Determine the (x, y) coordinate at the center of the cell enclosing the given text.  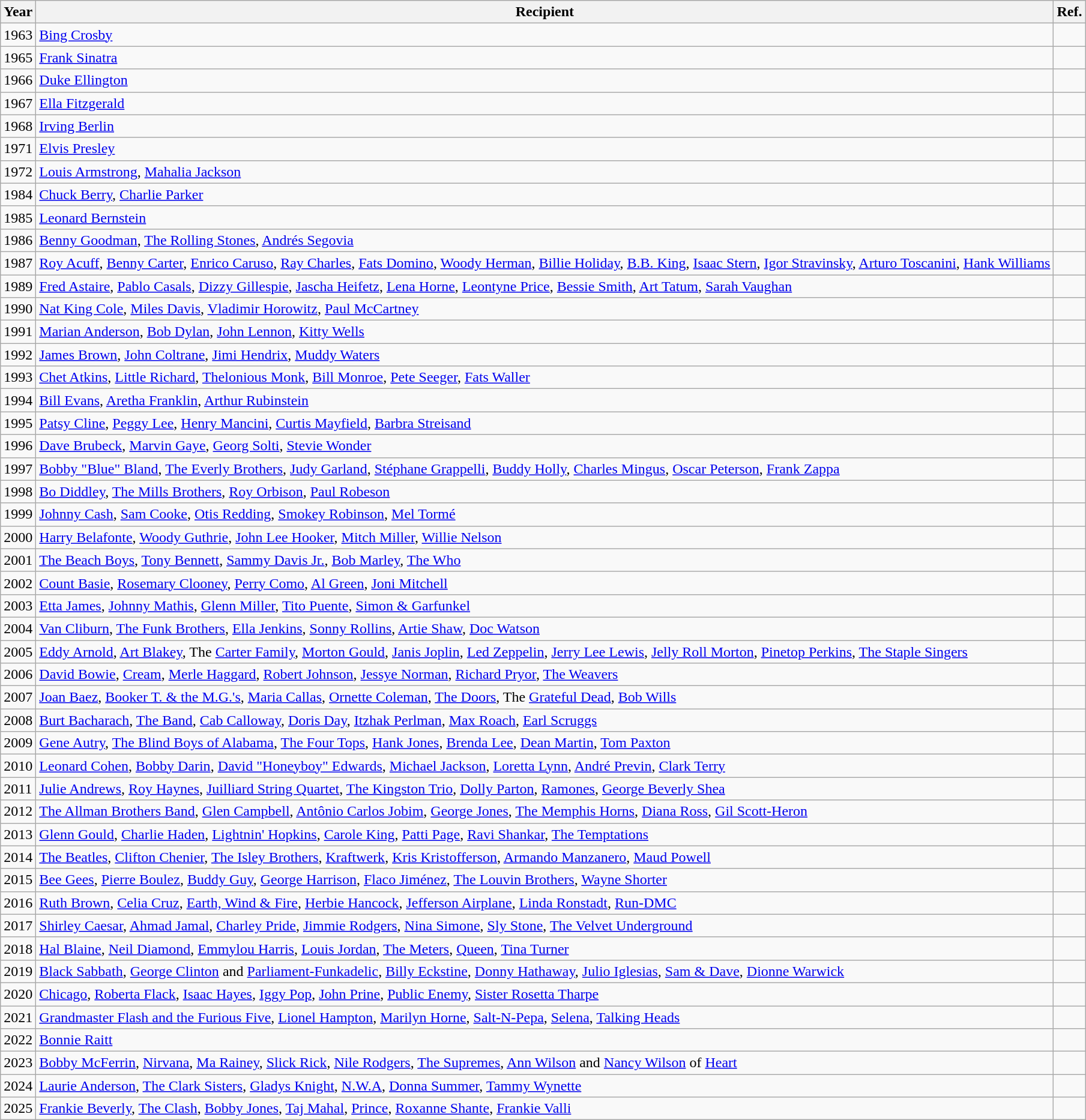
Gene Autry, The Blind Boys of Alabama, The Four Tops, Hank Jones, Brenda Lee, Dean Martin, Tom Paxton (545, 743)
2025 (18, 1109)
2016 (18, 903)
1966 (18, 80)
Julie Andrews, Roy Haynes, Juilliard String Quartet, The Kingston Trio, Dolly Parton, Ramones, George Beverly Shea (545, 789)
2005 (18, 651)
1971 (18, 149)
2021 (18, 1017)
2011 (18, 789)
1985 (18, 217)
2017 (18, 926)
Glenn Gould, Charlie Haden, Lightnin' Hopkins, Carole King, Patti Page, Ravi Shankar, The Temptations (545, 834)
Grandmaster Flash and the Furious Five, Lionel Hampton, Marilyn Horne, Salt-N-Pepa, Selena, Talking Heads (545, 1017)
Fred Astaire, Pablo Casals, Dizzy Gillespie, Jascha Heifetz, Lena Horne, Leontyne Price, Bessie Smith, Art Tatum, Sarah Vaughan (545, 286)
Dave Brubeck, Marvin Gaye, Georg Solti, Stevie Wonder (545, 446)
Leonard Cohen, Bobby Darin, David "Honeyboy" Edwards, Michael Jackson, Loretta Lynn, André Previn, Clark Terry (545, 766)
Frankie Beverly, The Clash, Bobby Jones, Taj Mahal, Prince, Roxanne Shante, Frankie Valli (545, 1109)
2002 (18, 583)
Burt Bacharach, The Band, Cab Calloway, Doris Day, Itzhak Perlman, Max Roach, Earl Scruggs (545, 720)
1967 (18, 103)
Benny Goodman, The Rolling Stones, Andrés Segovia (545, 240)
2009 (18, 743)
David Bowie, Cream, Merle Haggard, Robert Johnson, Jessye Norman, Richard Pryor, The Weavers (545, 675)
Patsy Cline, Peggy Lee, Henry Mancini, Curtis Mayfield, Barbra Streisand (545, 423)
1996 (18, 446)
Joan Baez, Booker T. & the M.G.'s, Maria Callas, Ornette Coleman, The Doors, The Grateful Dead, Bob Wills (545, 697)
Hal Blaine, Neil Diamond, Emmylou Harris, Louis Jordan, The Meters, Queen, Tina Turner (545, 948)
1995 (18, 423)
Nat King Cole, Miles Davis, Vladimir Horowitz, Paul McCartney (545, 309)
2024 (18, 1086)
The Beatles, Clifton Chenier, The Isley Brothers, Kraftwerk, Kris Kristofferson, Armando Manzanero, Maud Powell (545, 857)
2018 (18, 948)
Leonard Bernstein (545, 217)
1986 (18, 240)
Bobby McFerrin, Nirvana, Ma Rainey, Slick Rick, Nile Rodgers, The Supremes, Ann Wilson and Nancy Wilson of Heart (545, 1063)
Year (18, 12)
1989 (18, 286)
Black Sabbath, George Clinton and Parliament-Funkadelic, Billy Eckstine, Donny Hathaway, Julio Iglesias, Sam & Dave, Dionne Warwick (545, 971)
Ruth Brown, Celia Cruz, Earth, Wind & Fire, Herbie Hancock, Jefferson Airplane, Linda Ronstadt, Run-DMC (545, 903)
Irving Berlin (545, 126)
Laurie Anderson, The Clark Sisters, Gladys Knight, N.W.A, Donna Summer, Tammy Wynette (545, 1086)
James Brown, John Coltrane, Jimi Hendrix, Muddy Waters (545, 355)
1987 (18, 263)
Johnny Cash, Sam Cooke, Otis Redding, Smokey Robinson, Mel Tormé (545, 514)
Marian Anderson, Bob Dylan, John Lennon, Kitty Wells (545, 332)
Count Basie, Rosemary Clooney, Perry Como, Al Green, Joni Mitchell (545, 583)
2000 (18, 537)
1991 (18, 332)
2006 (18, 675)
Chet Atkins, Little Richard, Thelonious Monk, Bill Monroe, Pete Seeger, Fats Waller (545, 378)
Van Cliburn, The Funk Brothers, Ella Jenkins, Sonny Rollins, Artie Shaw, Doc Watson (545, 628)
1972 (18, 172)
Etta James, Johnny Mathis, Glenn Miller, Tito Puente, Simon & Garfunkel (545, 606)
Chuck Berry, Charlie Parker (545, 194)
1963 (18, 35)
Frank Sinatra (545, 58)
1990 (18, 309)
Shirley Caesar, Ahmad Jamal, Charley Pride, Jimmie Rodgers, Nina Simone, Sly Stone, The Velvet Underground (545, 926)
Harry Belafonte, Woody Guthrie, John Lee Hooker, Mitch Miller, Willie Nelson (545, 537)
2013 (18, 834)
1999 (18, 514)
Ella Fitzgerald (545, 103)
Elvis Presley (545, 149)
2022 (18, 1040)
1968 (18, 126)
Bill Evans, Aretha Franklin, Arthur Rubinstein (545, 400)
Ref. (1070, 12)
Bee Gees, Pierre Boulez, Buddy Guy, George Harrison, Flaco Jiménez, The Louvin Brothers, Wayne Shorter (545, 880)
1993 (18, 378)
1994 (18, 400)
1965 (18, 58)
Bobby "Blue" Bland, The Everly Brothers, Judy Garland, Stéphane Grappelli, Buddy Holly, Charles Mingus, Oscar Peterson, Frank Zappa (545, 469)
2007 (18, 697)
2023 (18, 1063)
2008 (18, 720)
2014 (18, 857)
2001 (18, 560)
1998 (18, 492)
2012 (18, 811)
Louis Armstrong, Mahalia Jackson (545, 172)
2020 (18, 994)
2019 (18, 971)
2010 (18, 766)
Duke Ellington (545, 80)
2003 (18, 606)
1984 (18, 194)
Recipient (545, 12)
Bing Crosby (545, 35)
1992 (18, 355)
Chicago, Roberta Flack, Isaac Hayes, Iggy Pop, John Prine, Public Enemy, Sister Rosetta Tharpe (545, 994)
Bonnie Raitt (545, 1040)
1997 (18, 469)
The Allman Brothers Band, Glen Campbell, Antônio Carlos Jobim, George Jones, The Memphis Horns, Diana Ross, Gil Scott-Heron (545, 811)
The Beach Boys, Tony Bennett, Sammy Davis Jr., Bob Marley, The Who (545, 560)
Bo Diddley, The Mills Brothers, Roy Orbison, Paul Robeson (545, 492)
2015 (18, 880)
2004 (18, 628)
